Detect which cell encompasses the target text, then output its (x, y) center coordinate. 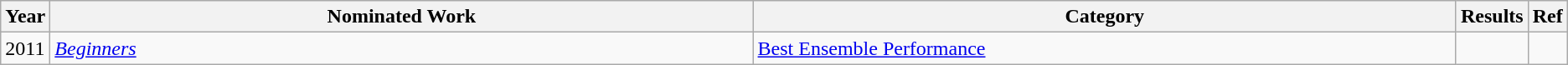
Ref (1548, 17)
Category (1104, 17)
Beginners (402, 48)
Nominated Work (402, 17)
Year (25, 17)
Best Ensemble Performance (1104, 48)
Results (1492, 17)
2011 (25, 48)
